Scan for the cell matching the given text and deliver its (X, Y) coordinate at center. 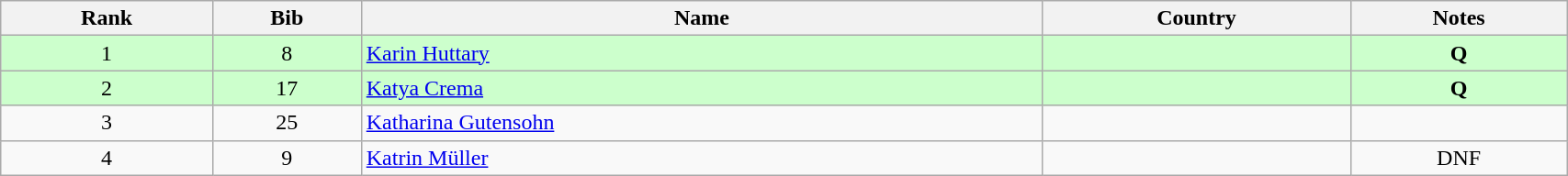
3 (107, 123)
Country (1197, 18)
Notes (1459, 18)
Katrin Müller (702, 158)
9 (287, 158)
17 (287, 88)
Rank (107, 18)
Katya Crema (702, 88)
DNF (1459, 158)
8 (287, 53)
Bib (287, 18)
Karin Huttary (702, 53)
Katharina Gutensohn (702, 123)
4 (107, 158)
1 (107, 53)
25 (287, 123)
Name (702, 18)
2 (107, 88)
